Provide the (X, Y) coordinate of the cell's center where the given text is located.  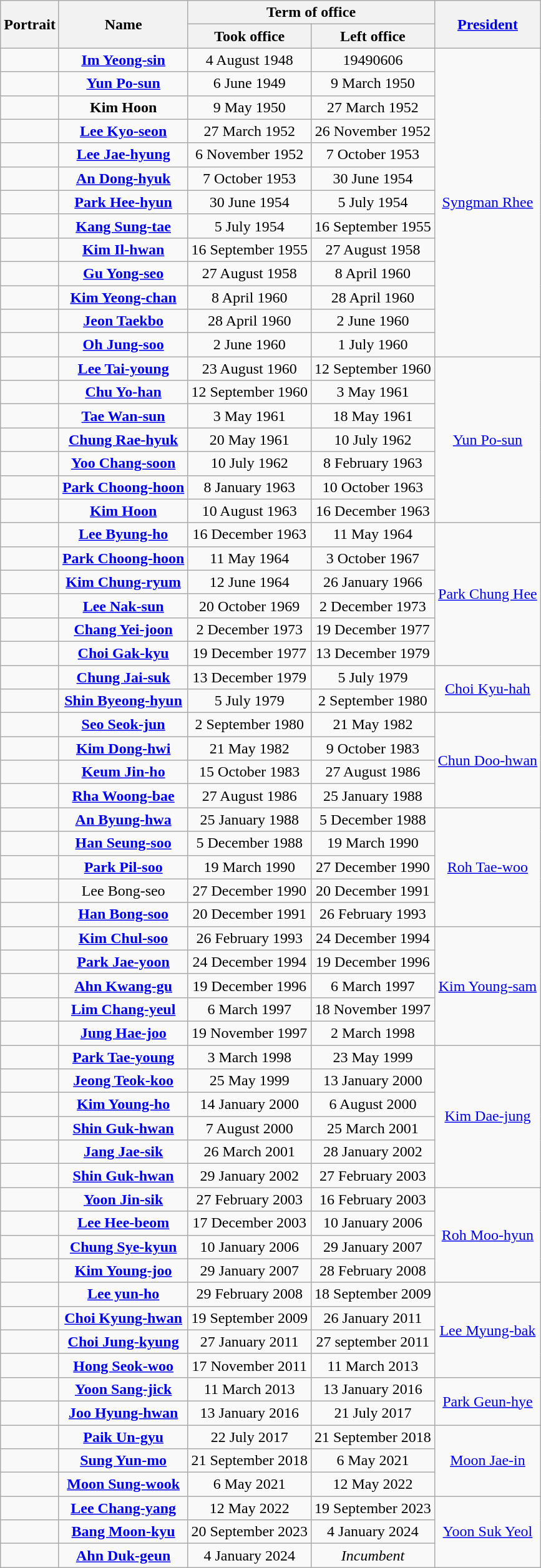
9 May 1950 (250, 107)
14 January 2000 (250, 1105)
Oh Jung-soo (123, 345)
Im Yeong-sin (123, 60)
3 October 1967 (373, 558)
Roh Moo-hyun (487, 1235)
Ahn Kwang-gu (123, 985)
Keum Jin-ho (123, 772)
20 October 1969 (250, 606)
19 September 2023 (373, 1508)
Park Pil-soo (123, 867)
26 November 1952 (373, 131)
9 October 1983 (373, 748)
Ahn Duk-geun (123, 1556)
Lee Nak-sun (123, 606)
19490606 (373, 60)
Lee Myung-bak (487, 1330)
Tae Wan-sun (123, 416)
8 February 1963 (373, 463)
Yoon Suk Yeol (487, 1532)
25 May 1999 (250, 1081)
4 August 1948 (250, 60)
President (487, 24)
Choi Kyung-hwan (123, 1318)
Incumbent (373, 1556)
Lee Hee-beom (123, 1223)
Park Hee-hyun (123, 202)
21 July 2017 (373, 1413)
6 August 2000 (373, 1105)
Lee Jae-hyung (123, 155)
Kang Sung-tae (123, 226)
Lee Kyo-seon (123, 131)
1 July 1960 (373, 345)
Yoo Chang-soon (123, 463)
Yoon Sang-jick (123, 1389)
13 January 2000 (373, 1081)
An Byung-hwa (123, 820)
Gu Yong-seo (123, 273)
Left office (373, 36)
Lee Byung-ho (123, 535)
Syngman Rhee (487, 202)
20 September 2023 (250, 1532)
25 March 2001 (373, 1128)
An Dong-hyuk (123, 178)
Hong Seok-woo (123, 1365)
Rha Woong-bae (123, 796)
26 March 2001 (250, 1152)
Name (123, 24)
28 January 2002 (373, 1152)
Jung Hae-joo (123, 1033)
Took office (250, 36)
Chung Sye-kyun (123, 1247)
12 June 1964 (250, 582)
Joo Hyung-hwan (123, 1413)
20 May 1961 (250, 440)
Kim Il-hwan (123, 249)
2 March 1998 (373, 1033)
Jeong Teok-koo (123, 1081)
9 March 1950 (373, 84)
27 september 2011 (373, 1342)
Chu Yo-han (123, 392)
Kim Dong-hwi (123, 748)
18 May 1961 (373, 416)
29 January 2002 (250, 1176)
Kim Chul-soo (123, 938)
Lim Chang-yeul (123, 1009)
Yoon Jin-sik (123, 1199)
Kim Young-joo (123, 1270)
Chung Jai-suk (123, 677)
Lee Bong-seo (123, 891)
Park Jae-yoon (123, 962)
Choi Kyu-hah (487, 689)
Term of office (311, 12)
Portrait (30, 24)
Lee Chang-yang (123, 1508)
Kim Young-sam (487, 985)
Bang Moon-kyu (123, 1532)
23 May 1999 (373, 1057)
Park Tae-young (123, 1057)
Moon Jae-in (487, 1460)
17 December 2003 (250, 1223)
29 February 2008 (250, 1294)
19 September 2009 (250, 1318)
Kim Dae-jung (487, 1116)
Chang Yei-joon (123, 629)
Choi Gak-kyu (123, 653)
18 November 1997 (373, 1009)
16 February 2003 (373, 1199)
Han Bong-soo (123, 914)
15 October 1983 (250, 772)
Kim Young-ho (123, 1105)
Paik Un-gyu (123, 1436)
Lee yun-ho (123, 1294)
Choi Jung-kyung (123, 1342)
Jeon Taekbo (123, 321)
26 January 1966 (373, 582)
Seo Seok-jun (123, 725)
10 August 1963 (250, 511)
Kim Chung-ryum (123, 582)
Roh Tae-woo (487, 867)
Sung Yun-mo (123, 1461)
3 March 1998 (250, 1057)
18 September 2009 (373, 1294)
Kim Yeong-chan (123, 298)
Park Geun-hye (487, 1401)
7 August 2000 (250, 1128)
Moon Sung-wook (123, 1484)
Lee Tai-young (123, 369)
6 June 1949 (250, 84)
22 July 2017 (250, 1436)
27 January 2011 (250, 1342)
Han Seung-soo (123, 843)
19 November 1997 (250, 1033)
Park Chung Hee (487, 594)
Chung Rae-hyuk (123, 440)
Chun Doo-hwan (487, 760)
Jang Jae-sik (123, 1152)
28 February 2008 (373, 1270)
6 November 1952 (250, 155)
Shin Byeong-hyun (123, 701)
10 October 1963 (373, 487)
17 November 2011 (250, 1365)
8 January 1963 (250, 487)
26 January 2011 (373, 1318)
23 August 1960 (250, 369)
